Search for the cell housing the specified text and yield its (x, y) center coordinate. 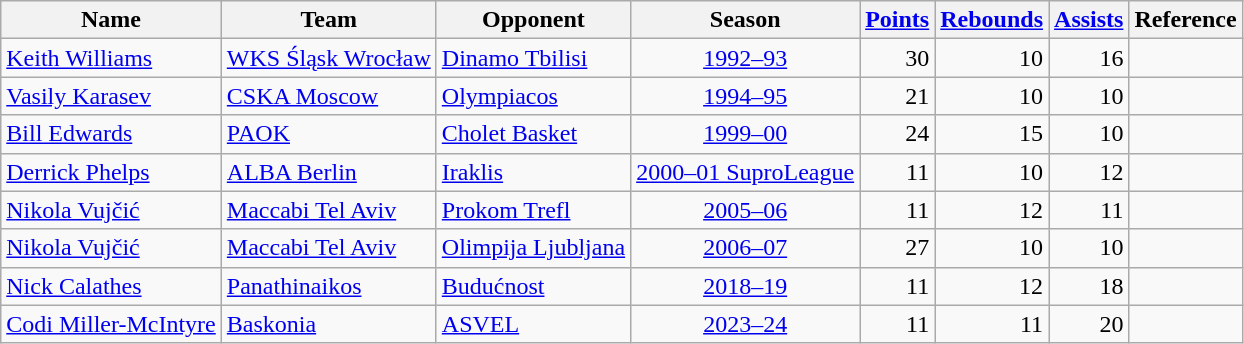
Baskonia (328, 324)
Keith Williams (112, 58)
2000–01 SuproLeague (746, 172)
Name (112, 20)
Points (898, 20)
Rebounds (992, 20)
1999–00 (746, 134)
Codi Miller-McIntyre (112, 324)
Assists (1089, 20)
PAOK (328, 134)
Olympiacos (533, 96)
2006–07 (746, 248)
Bill Edwards (112, 134)
Budućnost (533, 286)
15 (992, 134)
Cholet Basket (533, 134)
1994–95 (746, 96)
2023–24 (746, 324)
Opponent (533, 20)
Panathinaikos (328, 286)
16 (1089, 58)
ASVEL (533, 324)
27 (898, 248)
Dinamo Tbilisi (533, 58)
24 (898, 134)
Season (746, 20)
Reference (1186, 20)
20 (1089, 324)
Prokom Trefl (533, 210)
21 (898, 96)
Nick Calathes (112, 286)
2005–06 (746, 210)
18 (1089, 286)
Derrick Phelps (112, 172)
1992–93 (746, 58)
ALBA Berlin (328, 172)
2018–19 (746, 286)
30 (898, 58)
Olimpija Ljubljana (533, 248)
Vasily Karasev (112, 96)
Iraklis (533, 172)
CSKA Moscow (328, 96)
WKS Śląsk Wrocław (328, 58)
Team (328, 20)
